Output the [X, Y] coordinate of the center of the cell containing the given text.  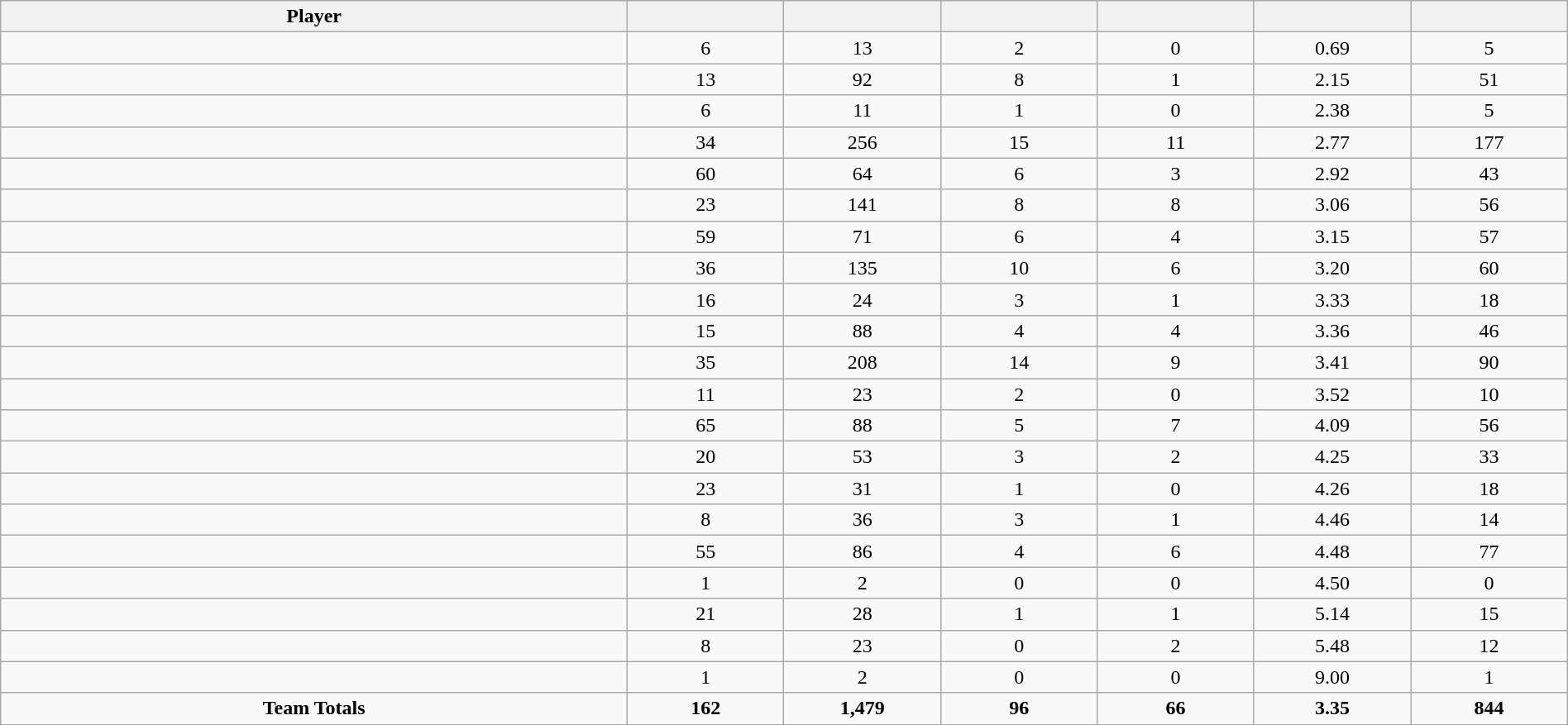
3.33 [1331, 299]
86 [862, 551]
7 [1176, 426]
4.50 [1331, 583]
71 [862, 236]
33 [1489, 457]
66 [1176, 708]
208 [862, 362]
3.35 [1331, 708]
28 [862, 614]
57 [1489, 236]
46 [1489, 331]
256 [862, 142]
1,479 [862, 708]
844 [1489, 708]
77 [1489, 551]
9.00 [1331, 677]
35 [706, 362]
9 [1176, 362]
5.14 [1331, 614]
4.25 [1331, 457]
135 [862, 268]
16 [706, 299]
3.20 [1331, 268]
4.26 [1331, 489]
59 [706, 236]
4.09 [1331, 426]
31 [862, 489]
90 [1489, 362]
4.48 [1331, 551]
92 [862, 79]
3.15 [1331, 236]
141 [862, 205]
Team Totals [314, 708]
162 [706, 708]
51 [1489, 79]
96 [1019, 708]
65 [706, 426]
Player [314, 17]
55 [706, 551]
2.15 [1331, 79]
20 [706, 457]
5.48 [1331, 646]
177 [1489, 142]
0.69 [1331, 48]
2.38 [1331, 111]
2.92 [1331, 174]
3.41 [1331, 362]
34 [706, 142]
43 [1489, 174]
53 [862, 457]
3.06 [1331, 205]
3.36 [1331, 331]
4.46 [1331, 520]
12 [1489, 646]
24 [862, 299]
3.52 [1331, 394]
2.77 [1331, 142]
21 [706, 614]
64 [862, 174]
